Detect which cell encompasses the target text, then output its [X, Y] center coordinate. 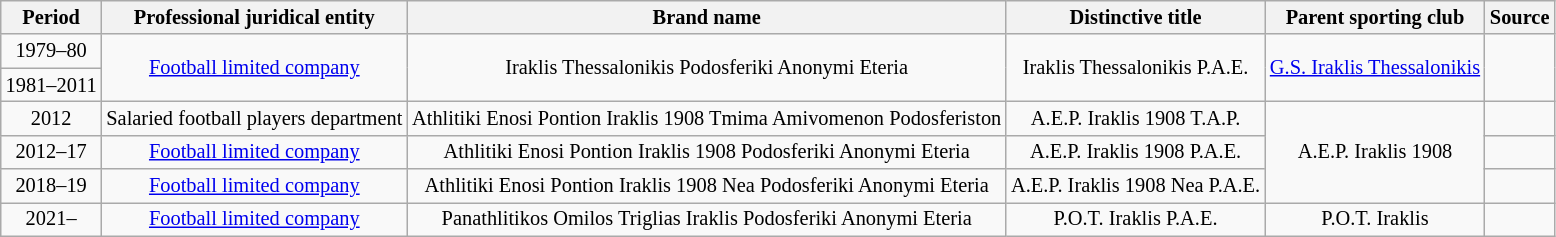
Iraklis Thessalonikis P.A.E. [1136, 68]
Distinctive title [1136, 18]
2018–19 [52, 186]
Parent sporting club [1375, 18]
Panathlitikos Omilos Triglias Iraklis Podosferiki Anonymi Eteria [706, 220]
A.E.P. Iraklis 1908 [1375, 152]
Athlitiki Enosi Pontion Iraklis 1908 Nea Podosferiki Anonymi Eteria [706, 186]
Iraklis Thessalonikis Podosferiki Anonymi Eteria [706, 68]
2012–17 [52, 152]
A.E.P. Iraklis 1908 P.A.E. [1136, 152]
1979–80 [52, 51]
2012 [52, 119]
Salaried football players department [254, 119]
Professional juridical entity [254, 18]
1981–2011 [52, 85]
P.O.T. Iraklis P.A.E. [1136, 220]
Athlitiki Enosi Pontion Iraklis 1908 Podosferiki Anonymi Eteria [706, 152]
Source [1520, 18]
2021– [52, 220]
Period [52, 18]
P.O.T. Iraklis [1375, 220]
Brand name [706, 18]
Athlitiki Enosi Pontion Iraklis 1908 Tmima Amivomenon Podosferiston [706, 119]
A.E.P. Iraklis 1908 Nea P.A.E. [1136, 186]
G.S. Iraklis Thessalonikis [1375, 68]
A.E.P. Iraklis 1908 T.A.P. [1136, 119]
